Identify which cell holds the provided text, then report its [X, Y] central coordinate. 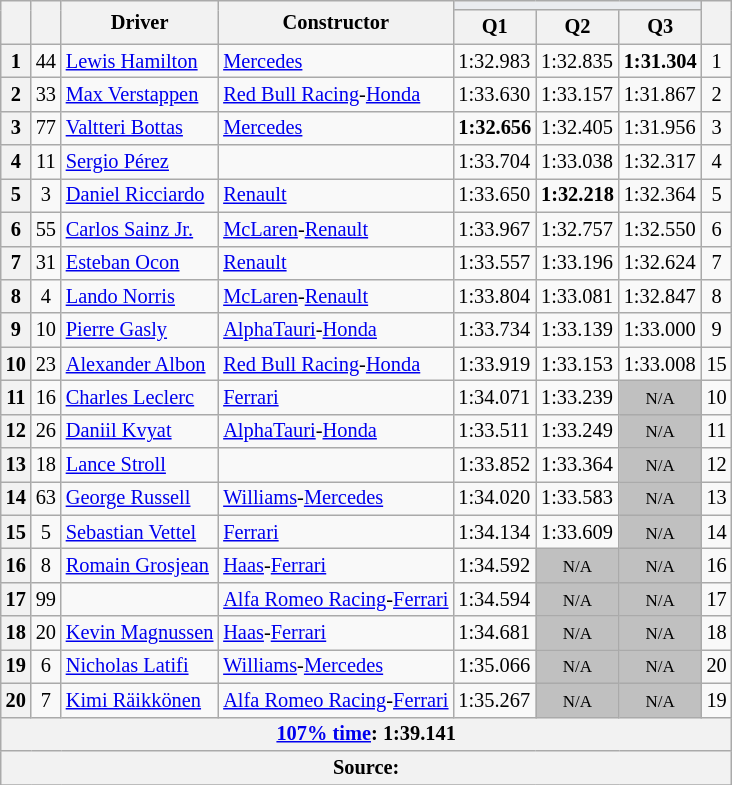
1:32.550 [660, 229]
1:33.704 [494, 162]
77 [46, 128]
Romain Grosjean [140, 565]
1:32.624 [660, 263]
1:32.317 [660, 162]
1:32.847 [660, 296]
1:34.594 [494, 599]
1:32.835 [578, 61]
1:32.656 [494, 128]
Daniil Kvyat [140, 431]
Sebastian Vettel [140, 532]
Max Verstappen [140, 94]
Driver [140, 22]
1:32.405 [578, 128]
23 [46, 364]
31 [46, 263]
1:32.757 [578, 229]
Charles Leclerc [140, 397]
1:33.249 [578, 431]
55 [46, 229]
1:33.196 [578, 263]
1:33.081 [578, 296]
1:34.681 [494, 633]
Kevin Magnussen [140, 633]
1:33.000 [660, 330]
1:35.267 [494, 700]
1:32.364 [660, 195]
26 [46, 431]
1:33.804 [494, 296]
Carlos Sainz Jr. [140, 229]
1:33.008 [660, 364]
Alexander Albon [140, 364]
1:33.650 [494, 195]
1:33.038 [578, 162]
1:32.218 [578, 195]
99 [46, 599]
Nicholas Latifi [140, 666]
1:33.239 [578, 397]
1:33.919 [494, 364]
1:33.157 [578, 94]
Esteban Ocon [140, 263]
Sergio Pérez [140, 162]
1:33.630 [494, 94]
1:33.609 [578, 532]
1:33.852 [494, 465]
63 [46, 498]
Daniel Ricciardo [140, 195]
1:34.592 [494, 565]
1:33.364 [578, 465]
44 [46, 61]
1:31.867 [660, 94]
1:33.734 [494, 330]
Q2 [578, 27]
1:32.983 [494, 61]
Pierre Gasly [140, 330]
Q3 [660, 27]
1:33.511 [494, 431]
1:33.139 [578, 330]
Lando Norris [140, 296]
1:31.956 [660, 128]
1:31.304 [660, 61]
Q1 [494, 27]
1:34.134 [494, 532]
1:33.153 [578, 364]
Kimi Räikkönen [140, 700]
1:35.066 [494, 666]
George Russell [140, 498]
1:33.557 [494, 263]
1:34.020 [494, 498]
Lewis Hamilton [140, 61]
1:33.583 [578, 498]
1:34.071 [494, 397]
107% time: 1:39.141 [366, 734]
1:33.967 [494, 229]
Source: [366, 767]
Constructor [336, 22]
Lance Stroll [140, 465]
33 [46, 94]
Valtteri Bottas [140, 128]
